Provide the [X, Y] coordinate of the cell's center where the given text is located.  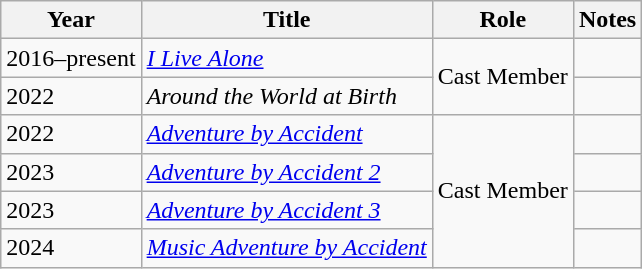
Adventure by Accident 2 [286, 172]
Year [71, 20]
Notes [607, 20]
Music Adventure by Accident [286, 248]
Title [286, 20]
Around the World at Birth [286, 96]
Adventure by Accident [286, 134]
Role [502, 20]
Adventure by Accident 3 [286, 210]
2024 [71, 248]
I Live Alone [286, 58]
2016–present [71, 58]
